Provide the [X, Y] coordinate of the cell's center where the given text is located.  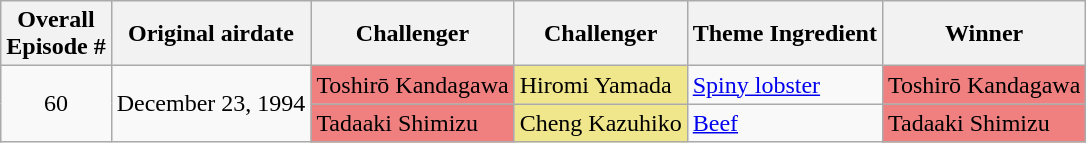
Theme Ingredient [784, 34]
Original airdate [211, 34]
Winner [984, 34]
Cheng Kazuhiko [600, 123]
60 [56, 104]
Beef [784, 123]
December 23, 1994 [211, 104]
Spiny lobster [784, 85]
Hiromi Yamada [600, 85]
OverallEpisode # [56, 34]
